Return the (X, Y) coordinate for the center point of the cell that contains the specified text.  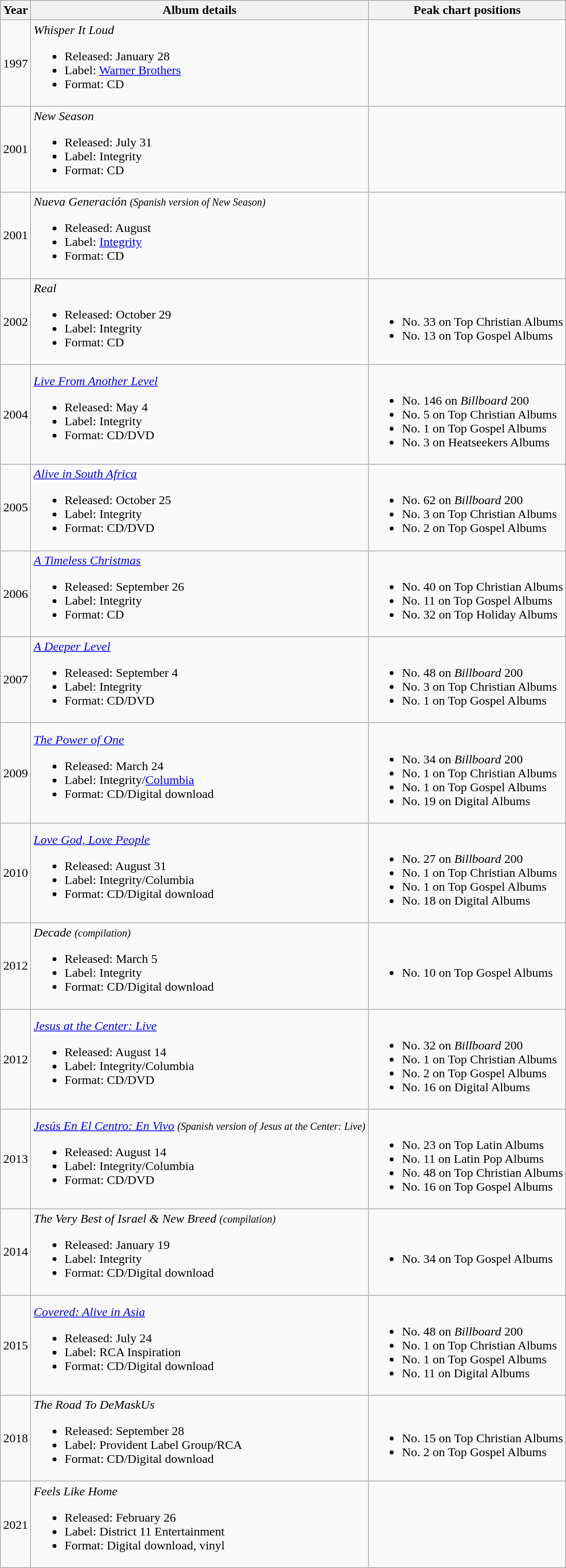
2021 (15, 1525)
No. 62 on Billboard 200No. 3 on Top Christian AlbumsNo. 2 on Top Gospel Albums (467, 507)
The Very Best of Israel & New Breed (compilation)Released: January 19Label: IntegrityFormat: CD/Digital download (199, 1253)
Album details (199, 10)
2013 (15, 1159)
2018 (15, 1438)
No. 48 on Billboard 200No. 1 on Top Christian AlbumsNo. 1 on Top Gospel AlbumsNo. 11 on Digital Albums (467, 1345)
No. 40 on Top Christian AlbumsNo. 11 on Top Gospel AlbumsNo. 32 on Top Holiday Albums (467, 594)
2009 (15, 773)
A Deeper LevelReleased: September 4Label: IntegrityFormat: CD/DVD (199, 679)
2006 (15, 594)
Alive in South AfricaReleased: October 25Label: IntegrityFormat: CD/DVD (199, 507)
Jesús En El Centro: En Vivo (Spanish version of Jesus at the Center: Live)Released: August 14Label: Integrity/ColumbiaFormat: CD/DVD (199, 1159)
1997 (15, 63)
No. 23 on Top Latin AlbumsNo. 11 on Latin Pop AlbumsNo. 48 on Top Christian AlbumsNo. 16 on Top Gospel Albums (467, 1159)
2007 (15, 679)
2014 (15, 1253)
Decade (compilation)Released: March 5Label: IntegrityFormat: CD/Digital download (199, 966)
Live From Another LevelReleased: May 4Label: IntegrityFormat: CD/DVD (199, 414)
No. 146 on Billboard 200No. 5 on Top Christian AlbumsNo. 1 on Top Gospel AlbumsNo. 3 on Heatseekers Albums (467, 414)
The Power of OneReleased: March 24Label: Integrity/ColumbiaFormat: CD/Digital download (199, 773)
The Road To DeMaskUsReleased: September 28Label: Provident Label Group/RCAFormat: CD/Digital download (199, 1438)
2004 (15, 414)
No. 10 on Top Gospel Albums (467, 966)
Whisper It LoudReleased: January 28Label: Warner BrothersFormat: CD (199, 63)
Jesus at the Center: LiveReleased: August 14Label: Integrity/ColumbiaFormat: CD/DVD (199, 1059)
No. 34 on Billboard 200No. 1 on Top Christian AlbumsNo. 1 on Top Gospel AlbumsNo. 19 on Digital Albums (467, 773)
No. 33 on Top Christian AlbumsNo. 13 on Top Gospel Albums (467, 322)
Covered: Alive in AsiaReleased: July 24Label: RCA InspirationFormat: CD/Digital download (199, 1345)
Peak chart positions (467, 10)
No. 48 on Billboard 200No. 3 on Top Christian AlbumsNo. 1 on Top Gospel Albums (467, 679)
No. 27 on Billboard 200No. 1 on Top Christian AlbumsNo. 1 on Top Gospel AlbumsNo. 18 on Digital Albums (467, 873)
2015 (15, 1345)
Nueva Generación (Spanish version of New Season)Released: AugustLabel: IntegrityFormat: CD (199, 235)
Feels Like HomeReleased: February 26Label: District 11 EntertainmentFormat: Digital download, vinyl (199, 1525)
New SeasonReleased: July 31Label: IntegrityFormat: CD (199, 149)
No. 34 on Top Gospel Albums (467, 1253)
A Timeless ChristmasReleased: September 26Label: IntegrityFormat: CD (199, 594)
2005 (15, 507)
No. 32 on Billboard 200No. 1 on Top Christian AlbumsNo. 2 on Top Gospel AlbumsNo. 16 on Digital Albums (467, 1059)
RealReleased: October 29Label: IntegrityFormat: CD (199, 322)
Love God, Love PeopleReleased: August 31Label: Integrity/ColumbiaFormat: CD/Digital download (199, 873)
2002 (15, 322)
No. 15 on Top Christian AlbumsNo. 2 on Top Gospel Albums (467, 1438)
2010 (15, 873)
Year (15, 10)
